From the cell containing the given text, extract its center point as [x, y] coordinate. 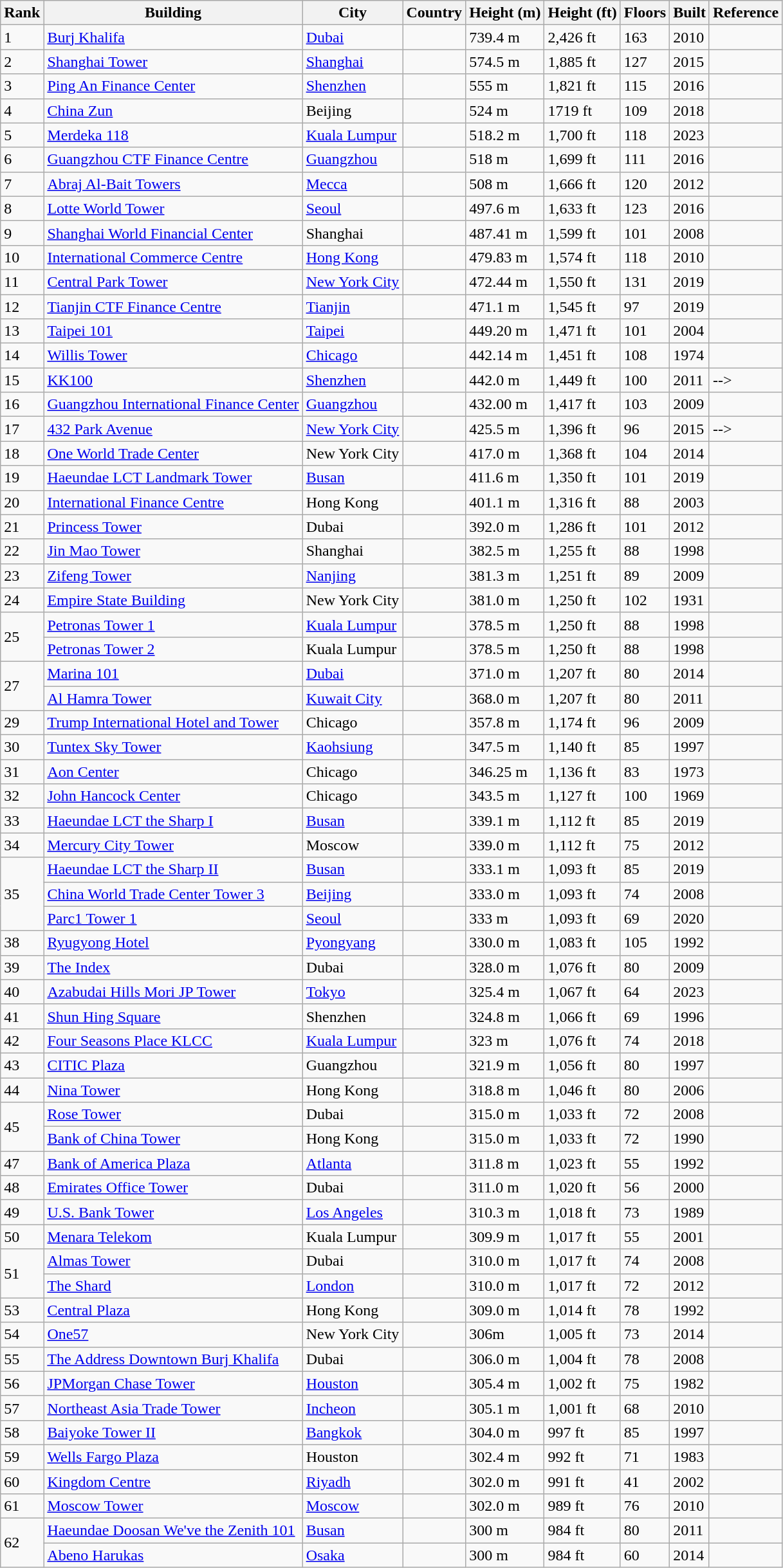
2006 [690, 1090]
127 [645, 62]
Incheon [353, 1408]
Menara Telekom [173, 1237]
Guangzhou CTF Finance Centre [173, 160]
1996 [690, 1016]
One World Trade Center [173, 453]
989 ft [582, 1506]
432 Park Avenue [173, 429]
1,174 ft [582, 723]
57 [22, 1408]
401.1 m [505, 502]
Shanghai World Financial Center [173, 233]
34 [22, 845]
311.0 m [505, 1188]
Floors [645, 13]
739.4 m [505, 37]
104 [645, 453]
83 [645, 772]
22 [22, 551]
29 [22, 723]
1,700 ft [582, 135]
123 [645, 208]
Tokyo [353, 992]
1,002 ft [582, 1383]
497.6 m [505, 208]
471.1 m [505, 307]
1,018 ft [582, 1212]
Petronas Tower 1 [173, 624]
449.20 m [505, 331]
1,014 ft [582, 1310]
International Finance Centre [173, 502]
Baiyoke Tower II [173, 1432]
The Index [173, 967]
CITIC Plaza [173, 1065]
11 [22, 282]
Kingdom Centre [173, 1481]
306m [505, 1335]
302.4 m [505, 1457]
Princess Tower [173, 527]
991 ft [582, 1481]
The Address Downtown Burj Khalifa [173, 1359]
97 [645, 307]
19 [22, 478]
Bangkok [353, 1432]
Wells Fargo Plaza [173, 1457]
1,046 ft [582, 1090]
1,140 ft [582, 747]
54 [22, 1335]
508 m [505, 184]
9 [22, 233]
1,451 ft [582, 356]
1969 [690, 796]
1983 [690, 1457]
103 [645, 405]
1,821 ft [582, 86]
17 [22, 429]
333.1 m [505, 870]
1,449 ft [582, 380]
45 [22, 1127]
Shanghai Tower [173, 62]
1973 [690, 772]
323 m [505, 1041]
10 [22, 257]
5 [22, 135]
131 [645, 282]
59 [22, 1457]
108 [645, 356]
Marina 101 [173, 673]
76 [645, 1506]
1,083 ft [582, 943]
115 [645, 86]
Tianjin CTF Finance Centre [173, 307]
Mecca [353, 184]
27 [22, 686]
Mercury City Tower [173, 845]
Nina Tower [173, 1090]
Kuwait City [353, 698]
392.0 m [505, 527]
Ryugyong Hotel [173, 943]
London [353, 1286]
487.41 m [505, 233]
42 [22, 1041]
992 ft [582, 1457]
333 m [505, 918]
25 [22, 637]
111 [645, 160]
John Hancock Center [173, 796]
346.25 m [505, 772]
Abeno Harukas [173, 1555]
4 [22, 111]
1990 [690, 1139]
Pyongyang [353, 943]
1,251 ft [582, 576]
381.0 m [505, 600]
1982 [690, 1383]
1,396 ft [582, 429]
39 [22, 967]
425.5 m [505, 429]
1,066 ft [582, 1016]
Building [173, 13]
Empire State Building [173, 600]
Zifeng Tower [173, 576]
Merdeka 118 [173, 135]
2002 [690, 1481]
Four Seasons Place KLCC [173, 1041]
43 [22, 1065]
333.0 m [505, 894]
Trump International Hotel and Tower [173, 723]
2003 [690, 502]
Haeundae LCT Landmark Tower [173, 478]
53 [22, 1310]
24 [22, 600]
1,417 ft [582, 405]
The Shard [173, 1286]
997 ft [582, 1432]
2,426 ft [582, 37]
Central Plaza [173, 1310]
Osaka [353, 1555]
306.0 m [505, 1359]
68 [645, 1408]
Petronas Tower 2 [173, 649]
Taipei [353, 331]
328.0 m [505, 967]
44 [22, 1090]
1989 [690, 1212]
1,545 ft [582, 307]
Kaohsiung [353, 747]
1974 [690, 356]
Taipei 101 [173, 331]
163 [645, 37]
JPMorgan Chase Tower [173, 1383]
Bank of China Tower [173, 1139]
321.9 m [505, 1065]
2001 [690, 1237]
102 [645, 600]
13 [22, 331]
Almas Tower [173, 1261]
310.3 m [505, 1212]
Lotte World Tower [173, 208]
U.S. Bank Tower [173, 1212]
109 [645, 111]
Burj Khalifa [173, 37]
311.8 m [505, 1163]
50 [22, 1237]
1,255 ft [582, 551]
Los Angeles [353, 1212]
2004 [690, 331]
442.0 m [505, 380]
49 [22, 1212]
7 [22, 184]
58 [22, 1432]
47 [22, 1163]
3 [22, 86]
574.5 m [505, 62]
Willis Tower [173, 356]
432.00 m [505, 405]
318.8 m [505, 1090]
1,666 ft [582, 184]
KK100 [173, 380]
1,633 ft [582, 208]
1,550 ft [582, 282]
330.0 m [505, 943]
2020 [690, 918]
1,368 ft [582, 453]
479.83 m [505, 257]
417.0 m [505, 453]
Ping An Finance Center [173, 86]
One57 [173, 1335]
120 [645, 184]
347.5 m [505, 747]
343.5 m [505, 796]
1,350 ft [582, 478]
1,005 ft [582, 1335]
1 [22, 37]
518 m [505, 160]
2 [22, 62]
61 [22, 1506]
1,599 ft [582, 233]
Northeast Asia Trade Tower [173, 1408]
35 [22, 894]
472.44 m [505, 282]
1,001 ft [582, 1408]
371.0 m [505, 673]
324.8 m [505, 1016]
20 [22, 502]
Tuntex Sky Tower [173, 747]
21 [22, 527]
Emirates Office Tower [173, 1188]
Haeundae LCT the Sharp II [173, 870]
Aon Center [173, 772]
18 [22, 453]
38 [22, 943]
Central Park Tower [173, 282]
381.3 m [505, 576]
2000 [690, 1188]
Al Hamra Tower [173, 698]
6 [22, 160]
Riyadh [353, 1481]
Built [690, 13]
382.5 m [505, 551]
Tianjin [353, 307]
304.0 m [505, 1432]
325.4 m [505, 992]
City [353, 13]
Rank [22, 13]
31 [22, 772]
23 [22, 576]
33 [22, 821]
1,020 ft [582, 1188]
Height (m) [505, 13]
Height (ft) [582, 13]
71 [645, 1457]
305.1 m [505, 1408]
Parc1 Tower 1 [173, 918]
40 [22, 992]
China World Trade Center Tower 3 [173, 894]
1,136 ft [582, 772]
12 [22, 307]
51 [22, 1273]
Country [434, 13]
Shun Hing Square [173, 1016]
1,286 ft [582, 527]
1,471 ft [582, 331]
Haeundae LCT the Sharp I [173, 821]
1,067 ft [582, 992]
Jin Mao Tower [173, 551]
1,127 ft [582, 796]
518.2 m [505, 135]
30 [22, 747]
Azabudai Hills Mori JP Tower [173, 992]
89 [645, 576]
1,023 ft [582, 1163]
Nanjing [353, 576]
16 [22, 405]
1,574 ft [582, 257]
555 m [505, 86]
105 [645, 943]
1,885 ft [582, 62]
411.6 m [505, 478]
Guangzhou International Finance Center [173, 405]
Moscow Tower [173, 1506]
Bank of America Plaza [173, 1163]
1719 ft [582, 111]
1,056 ft [582, 1065]
1,316 ft [582, 502]
14 [22, 356]
442.14 m [505, 356]
309.9 m [505, 1237]
524 m [505, 111]
62 [22, 1543]
339.1 m [505, 821]
305.4 m [505, 1383]
Haeundae Doosan We've the Zenith 101 [173, 1531]
Rose Tower [173, 1115]
Reference [745, 13]
357.8 m [505, 723]
China Zun [173, 111]
1,004 ft [582, 1359]
309.0 m [505, 1310]
Abraj Al-Bait Towers [173, 184]
32 [22, 796]
1931 [690, 600]
339.0 m [505, 845]
1,699 ft [582, 160]
64 [645, 992]
48 [22, 1188]
8 [22, 208]
Atlanta [353, 1163]
International Commerce Centre [173, 257]
368.0 m [505, 698]
15 [22, 380]
